Scan for the cell matching the given text and deliver its (X, Y) coordinate at center. 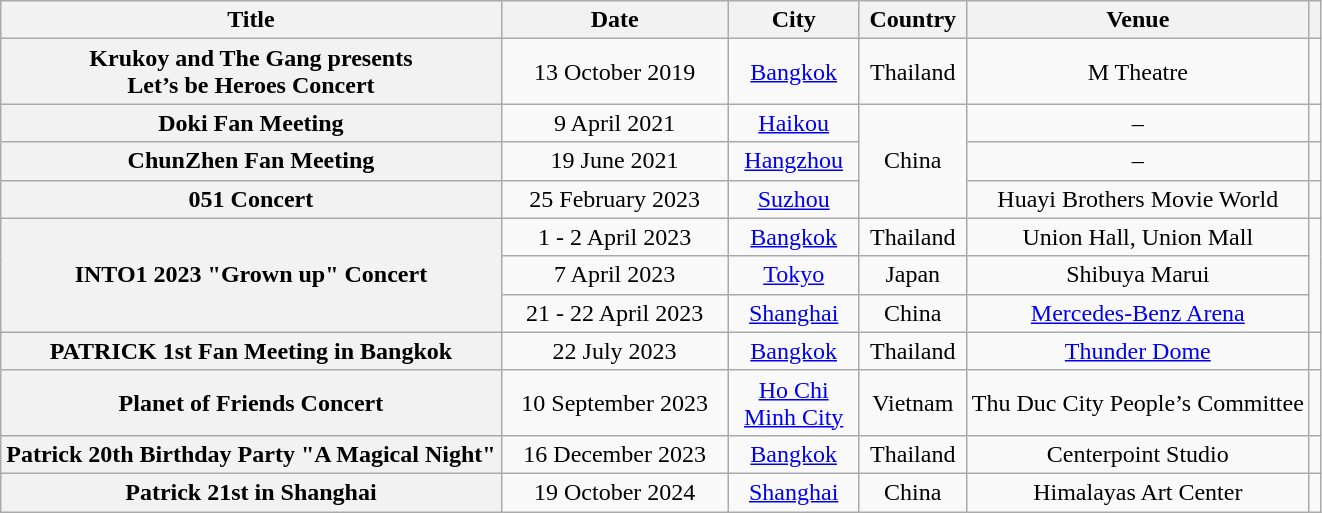
Huayi Brothers Movie World (1138, 199)
9 April 2021 (614, 123)
INTO1 2023 "Grown up" Concert (251, 275)
Tokyo (794, 275)
Doki Fan Meeting (251, 123)
25 February 2023 (614, 199)
Title (251, 20)
Ho Chi Minh City (794, 402)
Japan (912, 275)
Planet of Friends Concert (251, 402)
Union Hall, Union Mall (1138, 237)
PATRICK 1st Fan Meeting in Bangkok (251, 351)
Date (614, 20)
Suzhou (794, 199)
Thu Duc City People’s Committee (1138, 402)
Country (912, 20)
City (794, 20)
Hangzhou (794, 161)
19 October 2024 (614, 492)
Venue (1138, 20)
Centerpoint Studio (1138, 454)
M Theatre (1138, 72)
16 December 2023 (614, 454)
Patrick 21st in Shanghai (251, 492)
13 October 2019 (614, 72)
Patrick 20th Birthday Party "A Magical Night" (251, 454)
Shibuya Marui (1138, 275)
ChunZhen Fan Meeting (251, 161)
7 April 2023 (614, 275)
19 June 2021 (614, 161)
Haikou (794, 123)
051 Concert (251, 199)
Himalayas Art Center (1138, 492)
22 July 2023 (614, 351)
Vietnam (912, 402)
Krukoy and The Gang presentsLet’s be Heroes Concert (251, 72)
Thunder Dome (1138, 351)
1 - 2 April 2023 (614, 237)
Mercedes-Benz Arena (1138, 313)
21 - 22 April 2023 (614, 313)
10 September 2023 (614, 402)
